Extract the (x, y) coordinate from the center of the cell holding the provided text.  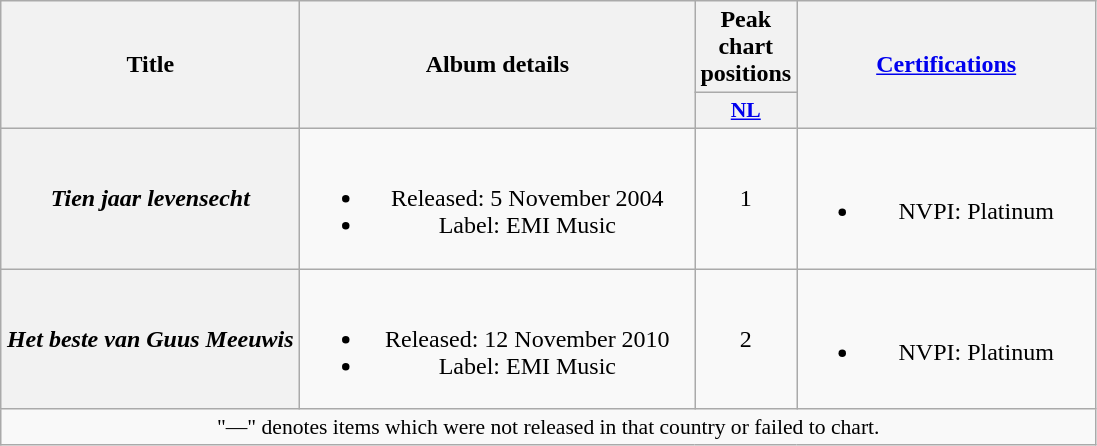
2 (746, 338)
Peak chart positions (746, 47)
Released: 12 November 2010Label: EMI Music (498, 338)
Album details (498, 65)
NL (746, 111)
Certifications (946, 65)
Title (150, 65)
Released: 5 November 2004Label: EMI Music (498, 198)
"—" denotes items which were not released in that country or failed to chart. (548, 427)
Tien jaar levensecht (150, 198)
Het beste van Guus Meeuwis (150, 338)
1 (746, 198)
